Identify which cell holds the provided text, then report its [x, y] central coordinate. 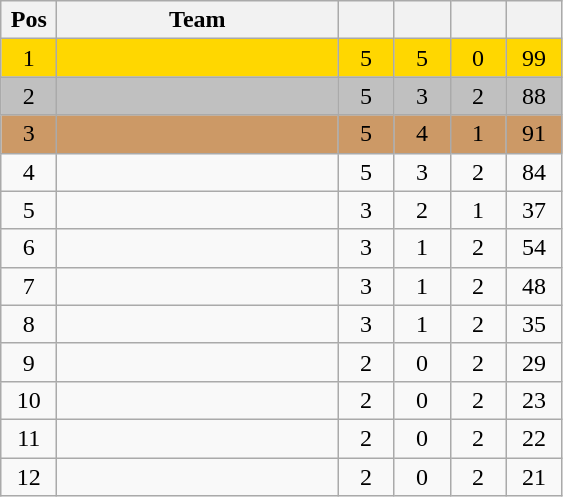
37 [534, 210]
Team [198, 20]
29 [534, 362]
84 [534, 172]
48 [534, 286]
54 [534, 248]
21 [534, 477]
12 [29, 477]
11 [29, 438]
7 [29, 286]
35 [534, 324]
Pos [29, 20]
88 [534, 96]
23 [534, 400]
9 [29, 362]
6 [29, 248]
8 [29, 324]
99 [534, 58]
91 [534, 134]
10 [29, 400]
22 [534, 438]
